Identify which cell holds the provided text, then report its [X, Y] central coordinate. 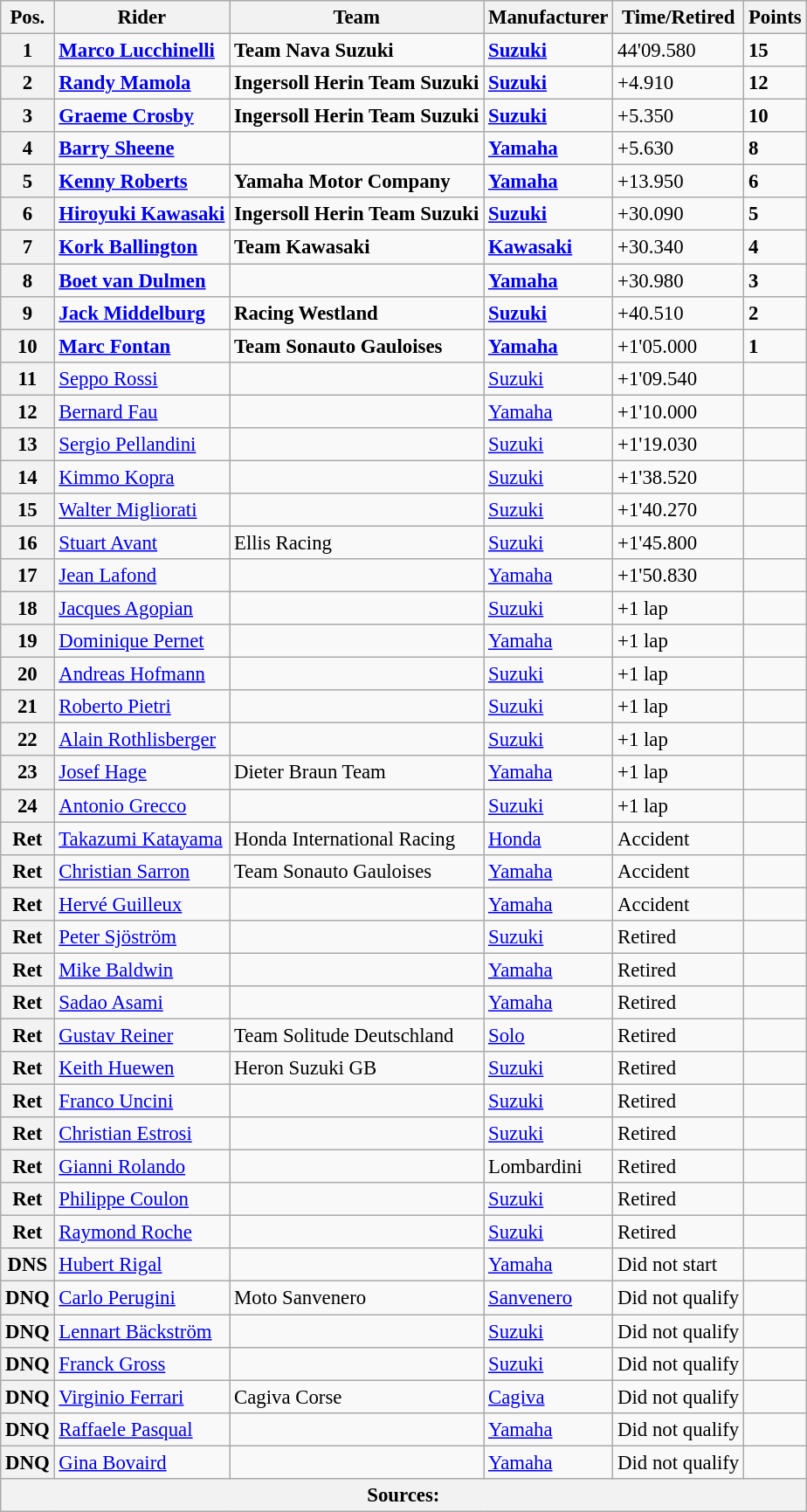
Gustav Reiner [141, 1035]
Team [356, 17]
Roberto Pietri [141, 707]
+30.980 [679, 280]
+1'38.520 [679, 477]
11 [28, 378]
Kawasaki [548, 247]
Kork Ballington [141, 247]
Raymond Roche [141, 1232]
+1'50.830 [679, 576]
Mike Baldwin [141, 970]
Did not start [679, 1266]
Kimmo Kopra [141, 477]
Christian Estrosi [141, 1134]
+40.510 [679, 313]
Christian Sarron [141, 871]
Stuart Avant [141, 542]
Andreas Hofmann [141, 674]
Randy Mamola [141, 83]
Lombardini [548, 1167]
19 [28, 641]
Team Kawasaki [356, 247]
13 [28, 445]
+1'19.030 [679, 445]
Time/Retired [679, 17]
Hubert Rigal [141, 1266]
17 [28, 576]
23 [28, 773]
Gina Bovaird [141, 1462]
Dieter Braun Team [356, 773]
Cagiva Corse [356, 1397]
Pos. [28, 17]
18 [28, 609]
Franco Uncini [141, 1101]
9 [28, 313]
16 [28, 542]
Hiroyuki Kawasaki [141, 214]
Peter Sjöström [141, 937]
Moto Sanvenero [356, 1298]
Marc Fontan [141, 346]
Sadao Asami [141, 1003]
Sources: [403, 1495]
+1'45.800 [679, 542]
Sergio Pellandini [141, 445]
Yamaha Motor Company [356, 182]
7 [28, 247]
Marco Lucchinelli [141, 51]
Raffaele Pasqual [141, 1429]
Dominique Pernet [141, 641]
Jacques Agopian [141, 609]
Team Solitude Deutschland [356, 1035]
+1'40.270 [679, 510]
Franck Gross [141, 1364]
Team Nava Suzuki [356, 51]
Takazumi Katayama [141, 839]
+30.340 [679, 247]
Honda International Racing [356, 839]
Points [776, 17]
24 [28, 805]
Walter Migliorati [141, 510]
+4.910 [679, 83]
22 [28, 740]
Boet van Dulmen [141, 280]
+1'10.000 [679, 411]
Keith Huewen [141, 1068]
Kenny Roberts [141, 182]
14 [28, 477]
Hervé Guilleux [141, 904]
Virginio Ferrari [141, 1397]
44'09.580 [679, 51]
Josef Hage [141, 773]
Graeme Crosby [141, 116]
DNS [28, 1266]
Gianni Rolando [141, 1167]
Bernard Fau [141, 411]
+30.090 [679, 214]
Sanvenero [548, 1298]
Racing Westland [356, 313]
20 [28, 674]
Manufacturer [548, 17]
+1'05.000 [679, 346]
Jean Lafond [141, 576]
Ellis Racing [356, 542]
Cagiva [548, 1397]
Rider [141, 17]
21 [28, 707]
+5.350 [679, 116]
Solo [548, 1035]
Antonio Grecco [141, 805]
Philippe Coulon [141, 1199]
+13.950 [679, 182]
Alain Rothlisberger [141, 740]
+5.630 [679, 148]
Lennart Bäckström [141, 1331]
Seppo Rossi [141, 378]
Jack Middelburg [141, 313]
Honda [548, 839]
Heron Suzuki GB [356, 1068]
Carlo Perugini [141, 1298]
Barry Sheene [141, 148]
+1'09.540 [679, 378]
